Capture the cell that displays the provided text and extract its [x, y] central coordinate. 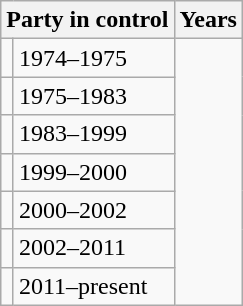
1975–1983 [94, 96]
2000–2002 [94, 210]
1999–2000 [94, 172]
1983–1999 [94, 134]
2002–2011 [94, 248]
2011–present [94, 286]
Party in control [88, 20]
Years [208, 20]
1974–1975 [94, 58]
